Find where the given text appears and provide that cell's center as (X, Y) coordinate. 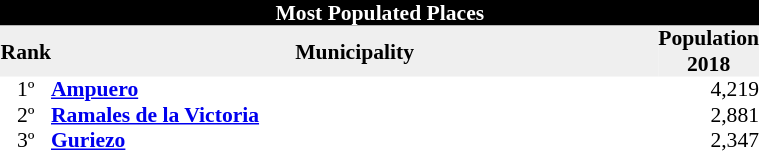
Ampuero (354, 89)
Municipality (354, 52)
4,219 (708, 89)
Rank (26, 52)
Population 2018 (708, 52)
2,881 (708, 115)
1º (26, 89)
Ramales de la Victoria (354, 115)
Most Populated Places (380, 13)
2º (26, 115)
